Search for the cell housing the specified text and yield its (X, Y) center coordinate. 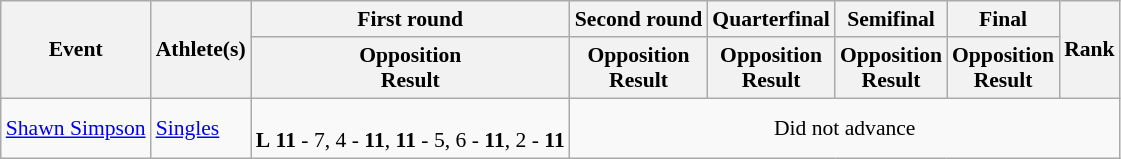
First round (410, 19)
Quarterfinal (771, 19)
Shawn Simpson (76, 128)
Semifinal (891, 19)
Rank (1090, 50)
Second round (639, 19)
Singles (201, 128)
Athlete(s) (201, 50)
Did not advance (845, 128)
Final (1003, 19)
L 11 - 7, 4 - 11, 11 - 5, 6 - 11, 2 - 11 (410, 128)
Event (76, 50)
